Return the (X, Y) coordinate for the center point of the cell that contains the specified text.  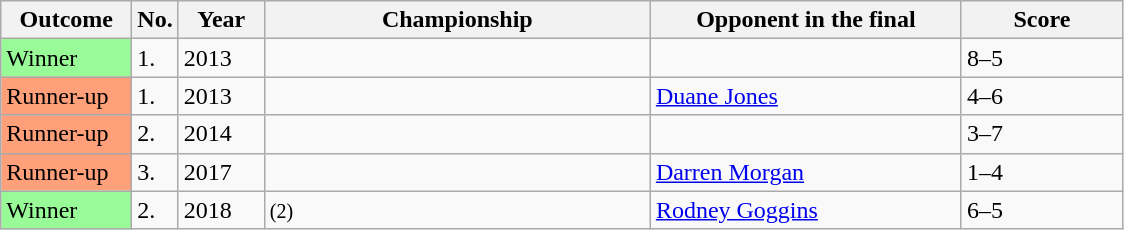
Year (221, 20)
1–4 (1042, 172)
Darren Morgan (806, 172)
6–5 (1042, 210)
3. (155, 172)
2017 (221, 172)
Rodney Goggins (806, 210)
(2) (457, 210)
Score (1042, 20)
Duane Jones (806, 96)
2014 (221, 134)
Championship (457, 20)
3–7 (1042, 134)
4–6 (1042, 96)
No. (155, 20)
8–5 (1042, 58)
Outcome (66, 20)
Opponent in the final (806, 20)
2018 (221, 210)
